Pinpoint the cell where the given text exists, returning its [X, Y] midpoint coordinate. 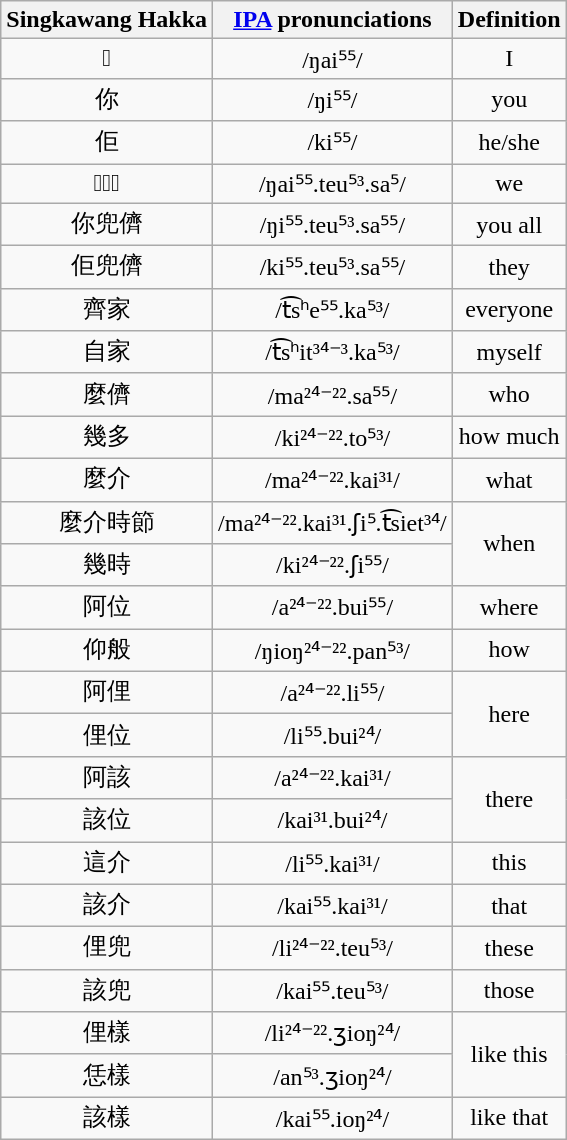
/ma²⁴⁻²².kai³¹.ʃi⁵.t͡siet³⁴/ [333, 522]
/ŋioŋ²⁴⁻²².pan⁵³/ [333, 650]
佢 [107, 142]
these [509, 948]
/kai⁵⁵.ioŋ²⁴/ [333, 1118]
Singkawang Hakka [107, 20]
俚兜 [107, 948]
該位 [107, 820]
麼儕 [107, 394]
like this [509, 1054]
俚位 [107, 736]
when [509, 544]
/ma²⁴⁻²².kai³¹/ [333, 480]
幾多 [107, 438]
like that [509, 1118]
how [509, 650]
/li⁵⁵.kai³¹/ [333, 864]
he/she [509, 142]
/t͡sʰit³⁴⁻³.ka⁵³/ [333, 352]
/a²⁴⁻²².kai³¹/ [333, 778]
everyone [509, 310]
you [509, 100]
阿俚 [107, 692]
/ki⁵⁵/ [333, 142]
/li⁵⁵.bui²⁴/ [333, 736]
/t͡sʰe⁵⁵.ka⁵³/ [333, 310]
IPA pronunciations [333, 20]
/an⁵³.ʒioŋ²⁴/ [333, 1076]
those [509, 990]
what [509, 480]
自家 [107, 352]
that [509, 906]
/ŋi⁵⁵/ [333, 100]
where [509, 608]
仰般 [107, 650]
佢兜儕 [107, 268]
/kai⁵⁵.teu⁵³/ [333, 990]
I [509, 59]
𠊎 [107, 59]
阿該 [107, 778]
/a²⁴⁻²².li⁵⁵/ [333, 692]
𠊎兜儕 [107, 184]
/li²⁴⁻²².ʒioŋ²⁴/ [333, 1034]
/kai⁵⁵.kai³¹/ [333, 906]
/ki²⁴⁻²².to⁵³/ [333, 438]
這介 [107, 864]
該介 [107, 906]
你兜儕 [107, 224]
here [509, 714]
/ŋai⁵⁵/ [333, 59]
Definition [509, 20]
麼介 [107, 480]
俚樣 [107, 1034]
/a²⁴⁻²².bui⁵⁵/ [333, 608]
/ŋi⁵⁵.teu⁵³.sa⁵⁵/ [333, 224]
阿位 [107, 608]
this [509, 864]
該兜 [107, 990]
你 [107, 100]
/ma²⁴⁻²².sa⁵⁵/ [333, 394]
齊家 [107, 310]
we [509, 184]
who [509, 394]
恁樣 [107, 1076]
/li²⁴⁻²².teu⁵³/ [333, 948]
they [509, 268]
/ki²⁴⁻²².ʃi⁵⁵/ [333, 566]
/ki⁵⁵.teu⁵³.sa⁵⁵/ [333, 268]
there [509, 798]
/kai³¹.bui²⁴/ [333, 820]
you all [509, 224]
幾時 [107, 566]
how much [509, 438]
該樣 [107, 1118]
麼介時節 [107, 522]
/ŋai⁵⁵.teu⁵³.sa⁵/ [333, 184]
myself [509, 352]
